For the text-containing cell, return its midpoint in [X, Y] coordinate format. 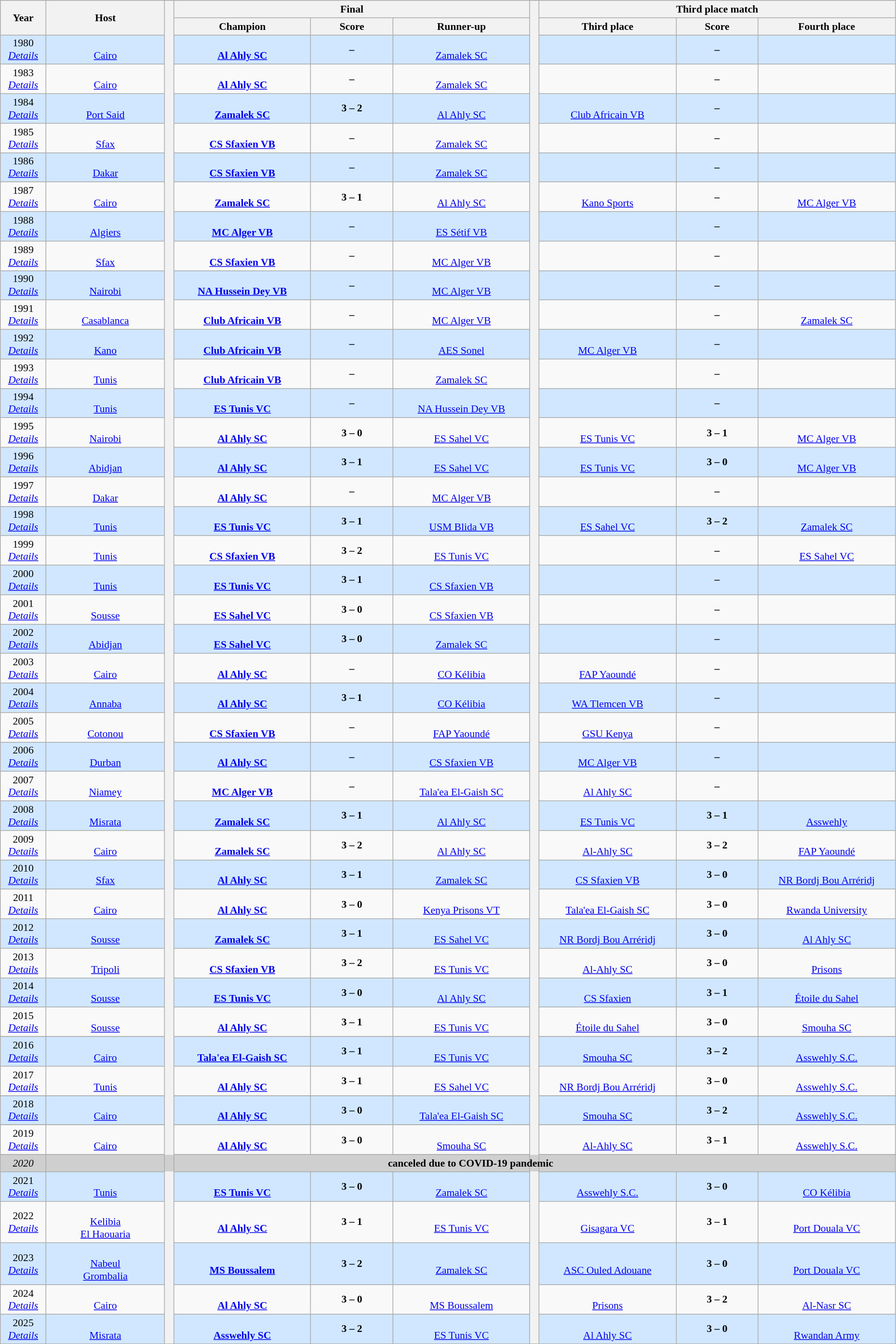
1997Details [23, 492]
Tripoli [105, 963]
1985Details [23, 138]
Asswehly [827, 816]
1998Details [23, 521]
Host [105, 17]
1990Details [23, 285]
2002Details [23, 639]
Champion [242, 27]
canceled due to COVID-19 pandemic [470, 1163]
GSU Kenya [607, 727]
1992Details [23, 344]
2017Details [23, 1081]
2020 [23, 1163]
2018Details [23, 1111]
1986Details [23, 168]
2006Details [23, 757]
Casablanca [105, 315]
Asswehly SC [242, 1329]
ES Sétif VB [461, 227]
2011Details [23, 904]
1988Details [23, 227]
Third place match [717, 9]
Rwanda University [827, 904]
Kano [105, 344]
Algiers [105, 227]
Annaba [105, 698]
2012Details [23, 933]
1984Details [23, 109]
Port Said [105, 109]
ASC Ouled Adouane [607, 1264]
2000Details [23, 580]
USM Blida VB [461, 521]
2007Details [23, 787]
2014Details [23, 992]
1994Details [23, 403]
2021Details [23, 1187]
Third place [607, 27]
2016Details [23, 1052]
CS Sfaxien [607, 992]
1993Details [23, 374]
WA Tlemcen VB [607, 698]
1996Details [23, 462]
1999Details [23, 551]
Runner-up [461, 27]
2008Details [23, 816]
Niamey [105, 787]
2025Details [23, 1329]
AES Sonel [461, 344]
Fourth place [827, 27]
Rwandan Army [827, 1329]
1980Details [23, 49]
1987Details [23, 197]
Year [23, 17]
1995Details [23, 433]
2024Details [23, 1300]
Kano Sports [607, 197]
1989Details [23, 255]
2015Details [23, 1022]
Final [352, 9]
2010Details [23, 874]
Al-Nasr SC [827, 1300]
Kenya Prisons VT [461, 904]
2001Details [23, 609]
Durban [105, 757]
1983Details [23, 79]
2013Details [23, 963]
Gisagara VC [607, 1223]
2023Details [23, 1264]
KelibiaEl Haouaria [105, 1223]
2004Details [23, 698]
2009Details [23, 846]
2022Details [23, 1223]
NabeulGrombalia [105, 1264]
1991Details [23, 315]
2005Details [23, 727]
2003Details [23, 668]
Cotonou [105, 727]
2019Details [23, 1140]
